From the cell containing the given text, extract its center point as (x, y) coordinate. 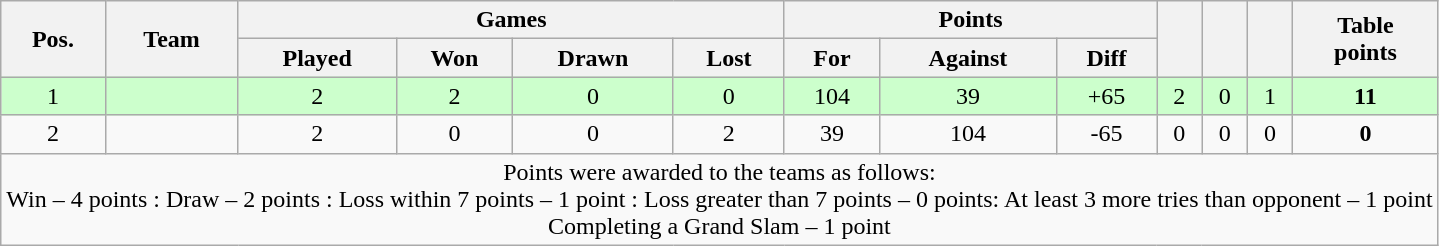
For (832, 58)
-65 (1106, 134)
Team (172, 39)
11 (1366, 96)
Played (317, 58)
Diff (1106, 58)
Games (511, 20)
Pos. (53, 39)
Points (970, 20)
Drawn (594, 58)
Won (454, 58)
Against (968, 58)
Tablepoints (1366, 39)
Lost (728, 58)
+65 (1106, 96)
